Scan for the cell matching the given text and deliver its [X, Y] coordinate at center. 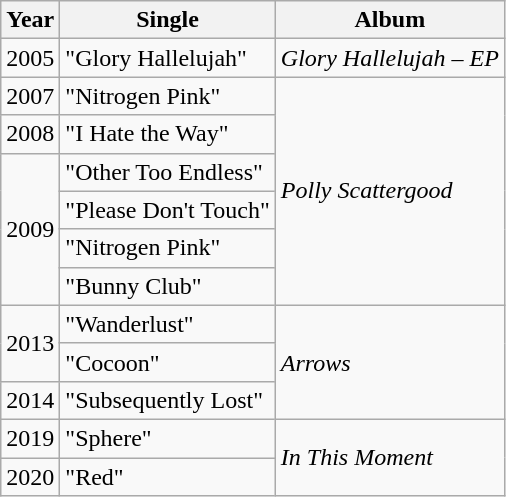
"Please Don't Touch" [168, 210]
2007 [30, 96]
"Cocoon" [168, 362]
"Red" [168, 477]
"I Hate the Way" [168, 134]
In This Moment [390, 457]
2019 [30, 438]
Single [168, 20]
"Glory Hallelujah" [168, 58]
2005 [30, 58]
"Bunny Club" [168, 286]
"Sphere" [168, 438]
Album [390, 20]
2020 [30, 477]
"Other Too Endless" [168, 172]
"Wanderlust" [168, 324]
2013 [30, 343]
2009 [30, 229]
2014 [30, 400]
Arrows [390, 362]
Polly Scattergood [390, 191]
Glory Hallelujah – EP [390, 58]
2008 [30, 134]
"Subsequently Lost" [168, 400]
Year [30, 20]
